For the text-containing cell, return its midpoint in [x, y] coordinate format. 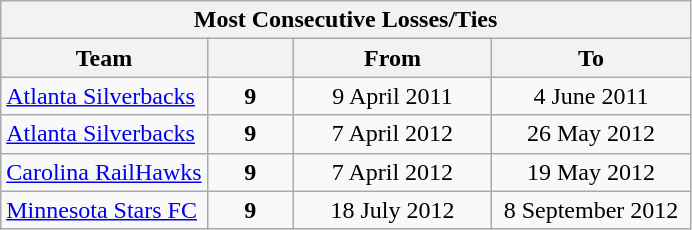
Minnesota Stars FC [104, 210]
8 September 2012 [592, 210]
26 May 2012 [592, 134]
19 May 2012 [592, 172]
From [392, 58]
Carolina RailHawks [104, 172]
Team [104, 58]
18 July 2012 [392, 210]
Most Consecutive Losses/Ties [346, 20]
4 June 2011 [592, 96]
To [592, 58]
9 April 2011 [392, 96]
